Detect which cell encompasses the target text, then output its [X, Y] center coordinate. 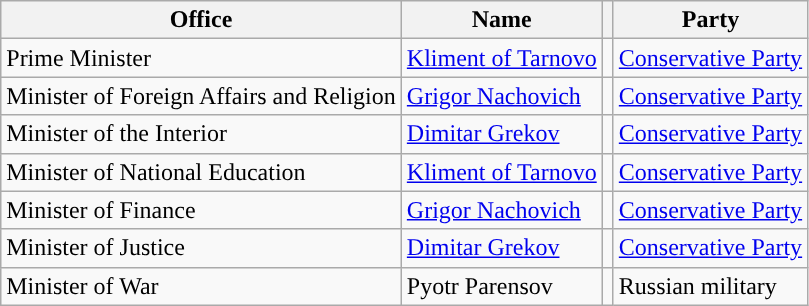
Minister of Finance [202, 210]
Office [202, 20]
Minister of War [202, 286]
Minister of the Interior [202, 134]
Minister of Justice [202, 248]
Prime Minister [202, 58]
Russian military [710, 286]
Pyotr Parensov [502, 286]
Name [502, 20]
Party [710, 20]
Minister of Foreign Affairs and Religion [202, 96]
Minister of National Education [202, 172]
